Return [x, y] of the center of cell containing provided text 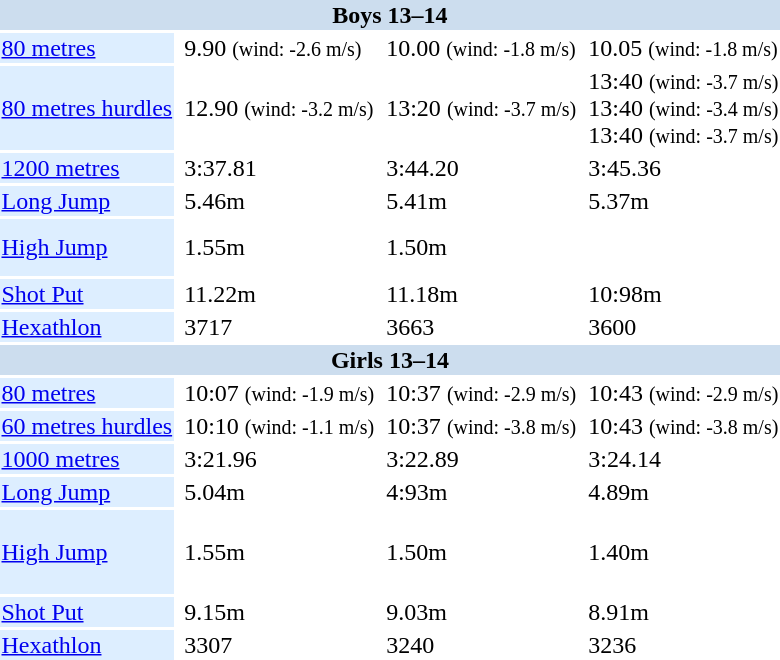
10:98m [684, 294]
10:43 (wind: -2.9 m/s) [684, 393]
8.91m [684, 612]
1000 metres [87, 459]
13:40 (wind: -3.7 m/s) 13:40 (wind: -3.4 m/s) 13:40 (wind: -3.7 m/s) [684, 108]
10:37 (wind: -2.9 m/s) [482, 393]
3:44.20 [482, 168]
11.18m [482, 294]
3236 [684, 645]
60 metres hurdles [87, 426]
3:45.36 [684, 168]
3307 [280, 645]
10.00 (wind: -1.8 m/s) [482, 48]
1.40m [684, 552]
5.37m [684, 201]
9.03m [482, 612]
3:24.14 [684, 459]
5.41m [482, 201]
80 metres hurdles [87, 108]
13:20 (wind: -3.7 m/s) [482, 108]
Girls 13–14 [390, 360]
3:37.81 [280, 168]
4:93m [482, 492]
3240 [482, 645]
1200 metres [87, 168]
10:07 (wind: -1.9 m/s) [280, 393]
Boys 13–14 [390, 15]
12.90 (wind: -3.2 m/s) [280, 108]
9.15m [280, 612]
4.89m [684, 492]
3600 [684, 327]
3:21.96 [280, 459]
10:43 (wind: -3.8 m/s) [684, 426]
10:10 (wind: -1.1 m/s) [280, 426]
10:37 (wind: -3.8 m/s) [482, 426]
3717 [280, 327]
11.22m [280, 294]
5.46m [280, 201]
9.90 (wind: -2.6 m/s) [280, 48]
3663 [482, 327]
5.04m [280, 492]
10.05 (wind: -1.8 m/s) [684, 48]
3:22.89 [482, 459]
